Find where the given text appears and provide that cell's center as [x, y] coordinate. 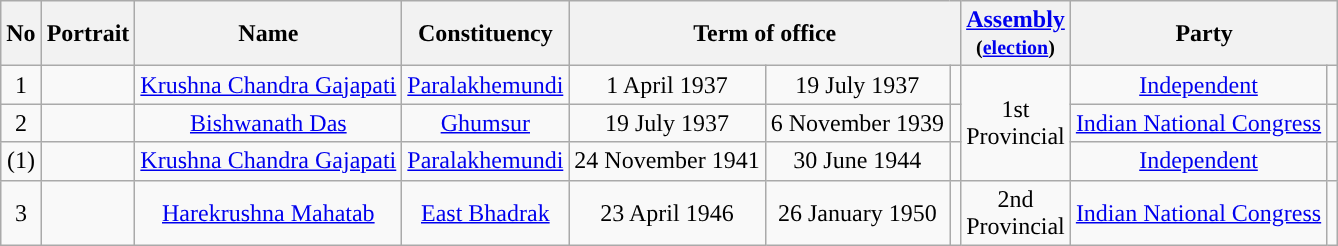
Harekrushna Mahatab [268, 212]
Party [1204, 34]
Ghumsur [486, 123]
No [21, 34]
1 April 1937 [667, 85]
Bishwanath Das [268, 123]
6 November 1939 [857, 123]
1stProvincial [1016, 123]
2ndProvincial [1016, 212]
(1) [21, 161]
26 January 1950 [857, 212]
24 November 1941 [667, 161]
Constituency [486, 34]
23 April 1946 [667, 212]
East Bhadrak [486, 212]
Portrait [88, 34]
Assembly(election) [1016, 34]
30 June 1944 [857, 161]
Name [268, 34]
2 [21, 123]
Term of office [765, 34]
1 [21, 85]
3 [21, 212]
